Provide the (x, y) coordinate of the cell's center where the given text is located.  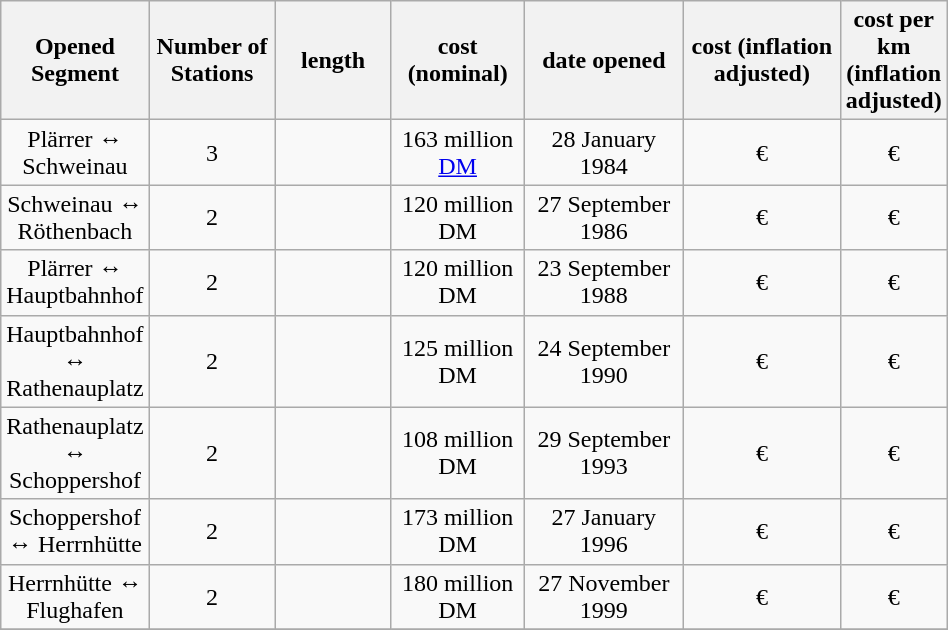
Rathenauplatz ↔ Schoppershof (75, 453)
24 September 1990 (604, 361)
29 September 1993 (604, 453)
cost (nominal) (458, 60)
date opened (604, 60)
length (333, 60)
Schoppershof ↔ Herrnhütte (75, 532)
Herrnhütte ↔ Flughafen (75, 596)
Schweinau ↔ Röthenbach (75, 218)
23 September 1988 (604, 282)
173 million DM (458, 532)
Plärrer ↔ Schweinau (75, 152)
Plärrer ↔ Hauptbahnhof (75, 282)
3 (212, 152)
cost per km (inflation adjusted) (894, 60)
27 January 1996 (604, 532)
108 million DM (458, 453)
125 million DM (458, 361)
Number of Stations (212, 60)
Opened Segment (75, 60)
27 September 1986 (604, 218)
163 million DM (458, 152)
28 January 1984 (604, 152)
180 million DM (458, 596)
27 November 1999 (604, 596)
cost (inflation adjusted) (762, 60)
Hauptbahnhof ↔ Rathenauplatz (75, 361)
